Capture the cell that displays the provided text and extract its (x, y) central coordinate. 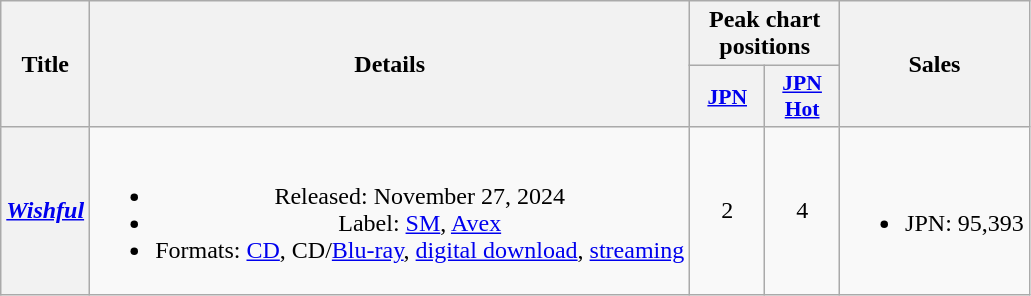
Peak chart positions (765, 34)
JPN: 95,393 (935, 210)
JPNHot (802, 96)
Released: November 27, 2024Label: SM, AvexFormats: CD, CD/Blu-ray, digital download, streaming (390, 210)
4 (802, 210)
Details (390, 64)
Wishful (46, 210)
2 (728, 210)
JPN (728, 96)
Title (46, 64)
Sales (935, 64)
